Determine the (X, Y) coordinate at the center of the cell enclosing the given text.  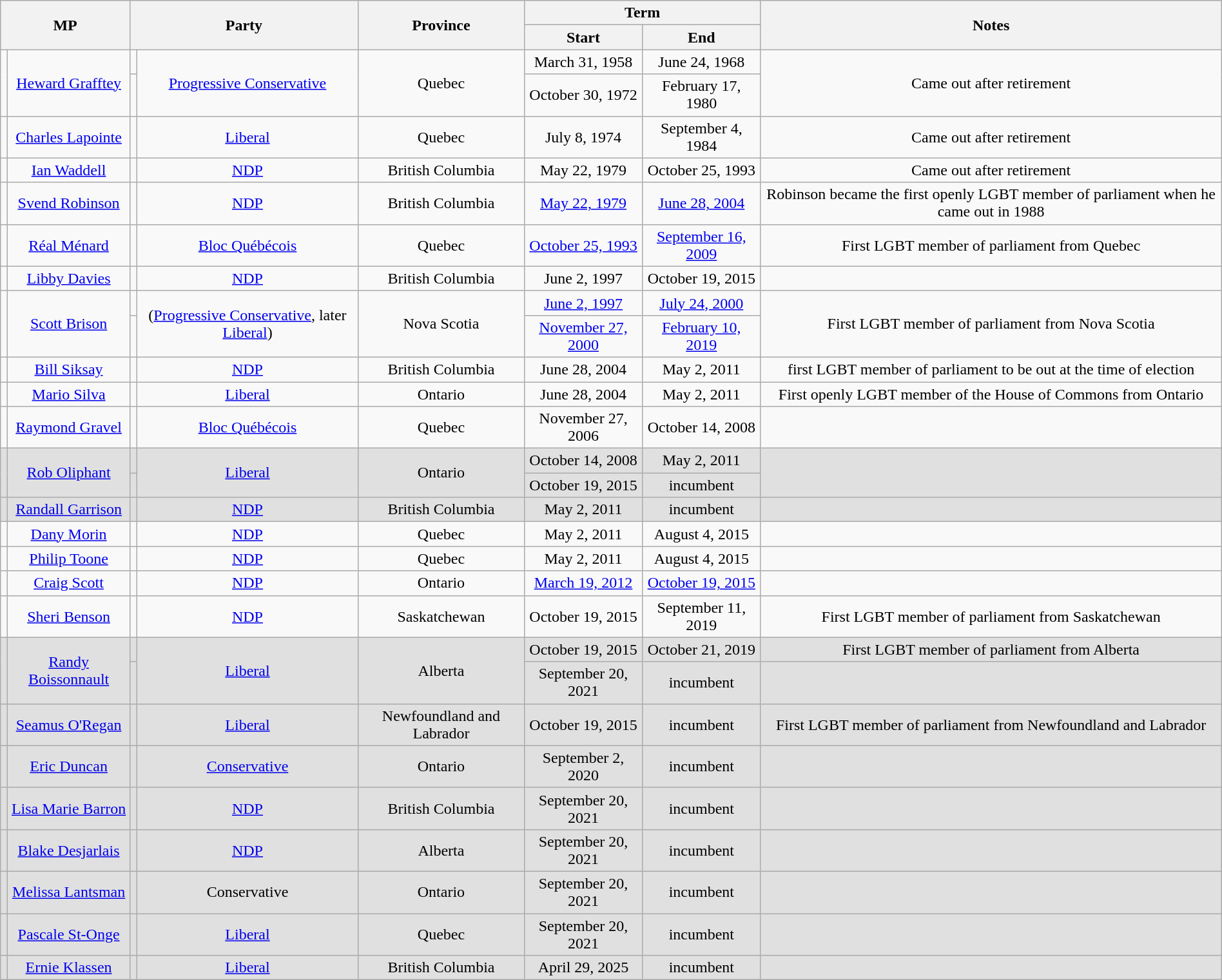
June 24, 1968 (701, 62)
Blake Desjarlais (69, 850)
Sheri Benson (69, 616)
April 29, 2025 (583, 968)
Start (583, 37)
November 27, 2006 (583, 428)
End (701, 37)
Randy Boissonnault (69, 670)
Ernie Klassen (69, 968)
First LGBT member of parliament from Saskatchewan (991, 616)
September 11, 2019 (701, 616)
October 21, 2019 (701, 649)
Term (642, 13)
Seamus O'Regan (69, 724)
Lisa Marie Barron (69, 808)
Scott Brison (69, 323)
October 30, 1972 (583, 95)
Nova Scotia (441, 323)
First openly LGBT member of the House of Commons from Ontario (991, 394)
Progressive Conservative (247, 82)
Rob Oliphant (69, 473)
September 4, 1984 (701, 137)
Robinson became the first openly LGBT member of parliament when he came out in 1988 (991, 204)
Philip Toone (69, 559)
Mario Silva (69, 394)
Eric Duncan (69, 767)
First LGBT member of parliament from Alberta (991, 649)
July 24, 2000 (701, 303)
Svend Robinson (69, 204)
Réal Ménard (69, 245)
First LGBT member of parliament from Quebec (991, 245)
July 8, 1974 (583, 137)
Bill Siksay (69, 369)
February 10, 2019 (701, 336)
February 17, 1980 (701, 95)
Charles Lapointe (69, 137)
Heward Grafftey (69, 82)
Libby Davies (69, 278)
Randall Garrison (69, 510)
March 31, 1958 (583, 62)
first LGBT member of parliament to be out at the time of election (991, 369)
September 16, 2009 (701, 245)
Raymond Gravel (69, 428)
MP (66, 25)
Dany Morin (69, 534)
Craig Scott (69, 583)
Melissa Lantsman (69, 892)
First LGBT member of parliament from Nova Scotia (991, 323)
(Progressive Conservative, later Liberal) (247, 323)
First LGBT member of parliament from Newfoundland and Labrador (991, 724)
Pascale St-Onge (69, 934)
Saskatchewan (441, 616)
Newfoundland and Labrador (441, 724)
Ian Waddell (69, 170)
Party (244, 25)
November 27, 2000 (583, 336)
March 19, 2012 (583, 583)
September 2, 2020 (583, 767)
Province (441, 25)
Notes (991, 25)
